Determine the (X, Y) coordinate at the center of the cell enclosing the given text.  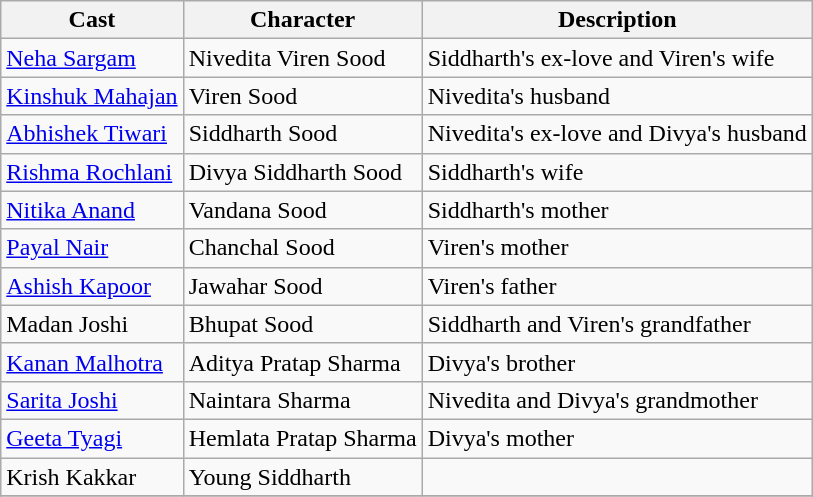
Payal Nair (92, 248)
Naintara Sharma (302, 400)
Siddharth's mother (617, 210)
Jawahar Sood (302, 286)
Viren's father (617, 286)
Rishma Rochlani (92, 172)
Siddharth Sood (302, 134)
Cast (92, 20)
Young Siddharth (302, 477)
Aditya Pratap Sharma (302, 362)
Nivedita's husband (617, 96)
Hemlata Pratap Sharma (302, 438)
Character (302, 20)
Madan Joshi (92, 324)
Nitika Anand (92, 210)
Abhishek Tiwari (92, 134)
Nivedita and Divya's grandmother (617, 400)
Divya's brother (617, 362)
Chanchal Sood (302, 248)
Sarita Joshi (92, 400)
Krish Kakkar (92, 477)
Divya's mother (617, 438)
Viren's mother (617, 248)
Siddharth and Viren's grandfather (617, 324)
Geeta Tyagi (92, 438)
Ashish Kapoor (92, 286)
Kanan Malhotra (92, 362)
Siddharth's wife (617, 172)
Neha Sargam (92, 58)
Siddharth's ex-love and Viren's wife (617, 58)
Kinshuk Mahajan (92, 96)
Nivedita's ex-love and Divya's husband (617, 134)
Viren Sood (302, 96)
Divya Siddharth Sood (302, 172)
Vandana Sood (302, 210)
Bhupat Sood (302, 324)
Nivedita Viren Sood (302, 58)
Description (617, 20)
